Output the [x, y] coordinate of the center of the cell containing the given text.  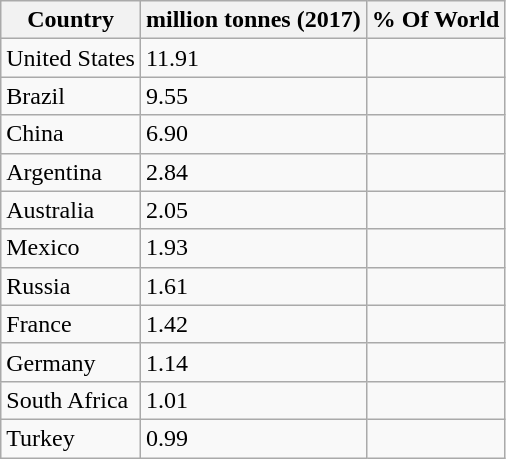
Brazil [71, 96]
1.93 [253, 248]
1.42 [253, 324]
1.61 [253, 286]
United States [71, 58]
6.90 [253, 134]
Country [71, 20]
Germany [71, 362]
9.55 [253, 96]
2.05 [253, 210]
million tonnes (2017) [253, 20]
2.84 [253, 172]
South Africa [71, 400]
Mexico [71, 248]
Argentina [71, 172]
% Of World [436, 20]
Russia [71, 286]
China [71, 134]
0.99 [253, 438]
France [71, 324]
Turkey [71, 438]
1.01 [253, 400]
Australia [71, 210]
1.14 [253, 362]
11.91 [253, 58]
